For the text-containing cell, return its midpoint in [x, y] coordinate format. 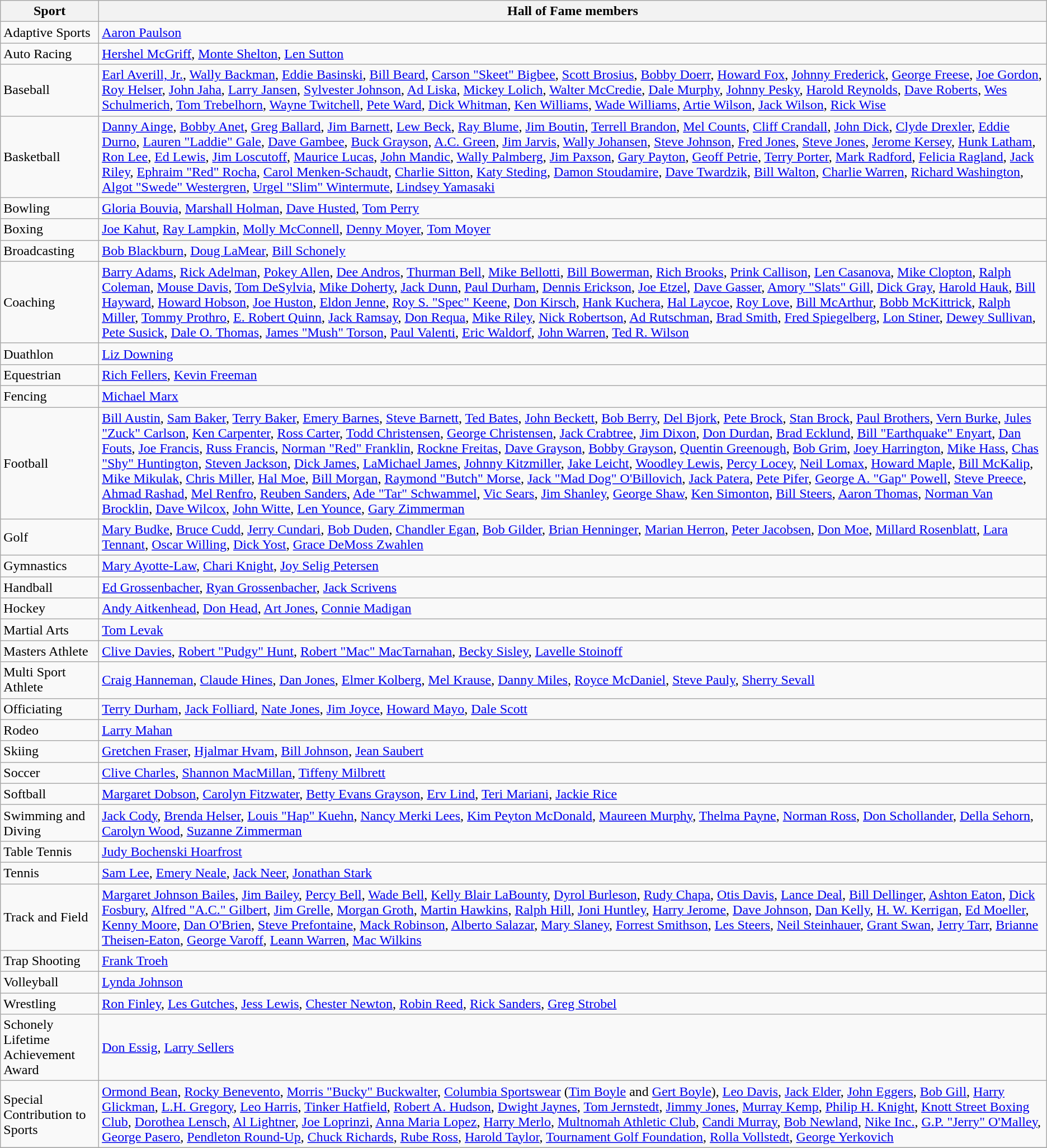
Softball [50, 794]
Clive Davies, Robert "Pudgy" Hunt, Robert "Mac" MacTarnahan, Becky Sisley, Lavelle Stoinoff [573, 651]
Table Tennis [50, 851]
Bowling [50, 208]
Bob Blackburn, Doug LaMear, Bill Schonely [573, 251]
Adaptive Sports [50, 32]
Track and Field [50, 918]
Clive Charles, Shannon MacMillan, Tiffeny Milbrett [573, 773]
Boxing [50, 229]
Martial Arts [50, 630]
Football [50, 463]
Hershel McGriff, Monte Shelton, Len Sutton [573, 54]
Swimming and Diving [50, 822]
Gretchen Fraser, Hjalmar Hvam, Bill Johnson, Jean Saubert [573, 751]
Tom Levak [573, 630]
Golf [50, 537]
Coaching [50, 302]
Aaron Paulson [573, 32]
Schonely Lifetime Achievement Award [50, 1047]
Frank Troeh [573, 961]
Ron Finley, Les Gutches, Jess Lewis, Chester Newton, Robin Reed, Rick Sanders, Greg Strobel [573, 1004]
Ed Grossenbacher, Ryan Grossenbacher, Jack Scrivens [573, 587]
Margaret Dobson, Carolyn Fitzwater, Betty Evans Grayson, Erv Lind, Teri Mariani, Jackie Rice [573, 794]
Gymnastics [50, 566]
Liz Downing [573, 354]
Fencing [50, 396]
Rodeo [50, 730]
Andy Aitkenhead, Don Head, Art Jones, Connie Madigan [573, 609]
Hockey [50, 609]
Tennis [50, 873]
Gloria Bouvia, Marshall Holman, Dave Husted, Tom Perry [573, 208]
Craig Hanneman, Claude Hines, Dan Jones, Elmer Kolberg, Mel Krause, Danny Miles, Royce McDaniel, Steve Pauly, Sherry Sevall [573, 680]
Rich Fellers, Kevin Freeman [573, 375]
Broadcasting [50, 251]
Special Contribution to Sports [50, 1114]
Multi Sport Athlete [50, 680]
Larry Mahan [573, 730]
Judy Bochenski Hoarfrost [573, 851]
Hall of Fame members [573, 11]
Joe Kahut, Ray Lampkin, Molly McConnell, Denny Moyer, Tom Moyer [573, 229]
Sport [50, 11]
Lynda Johnson [573, 982]
Don Essig, Larry Sellers [573, 1047]
Sam Lee, Emery Neale, Jack Neer, Jonathan Stark [573, 873]
Basketball [50, 157]
Trap Shooting [50, 961]
Wrestling [50, 1004]
Volleyball [50, 982]
Soccer [50, 773]
Handball [50, 587]
Auto Racing [50, 54]
Baseball [50, 90]
Equestrian [50, 375]
Mary Ayotte-Law, Chari Knight, Joy Selig Petersen [573, 566]
Officiating [50, 709]
Masters Athlete [50, 651]
Skiing [50, 751]
Terry Durham, Jack Folliard, Nate Jones, Jim Joyce, Howard Mayo, Dale Scott [573, 709]
Duathlon [50, 354]
Michael Marx [573, 396]
